Pinpoint the cell where the given text exists, returning its [X, Y] midpoint coordinate. 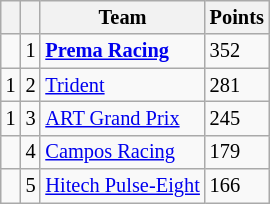
5 [31, 186]
3 [31, 118]
245 [237, 118]
Team [122, 17]
166 [237, 186]
179 [237, 152]
Trident [122, 85]
4 [31, 152]
281 [237, 85]
Campos Racing [122, 152]
Points [237, 17]
352 [237, 51]
2 [31, 85]
ART Grand Prix [122, 118]
Prema Racing [122, 51]
Hitech Pulse-Eight [122, 186]
